Determine the (X, Y) coordinate at the center of the cell enclosing the given text.  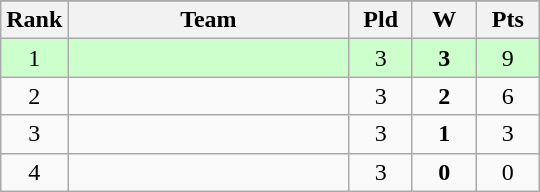
Pld (381, 20)
Rank (34, 20)
6 (508, 96)
Pts (508, 20)
4 (34, 172)
9 (508, 58)
W (444, 20)
Team (208, 20)
